Determine the [X, Y] coordinate at the center of the cell enclosing the given text.  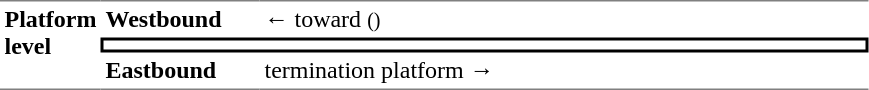
termination platform → [564, 71]
Platform level [50, 45]
Eastbound [180, 71]
← toward () [564, 19]
Westbound [180, 19]
